Find where the given text appears and provide that cell's center as (X, Y) coordinate. 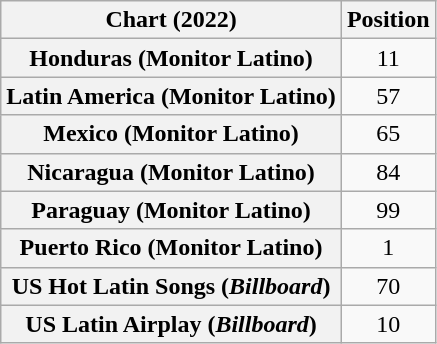
US Hot Latin Songs (Billboard) (172, 286)
1 (388, 248)
Nicaragua (Monitor Latino) (172, 172)
Paraguay (Monitor Latino) (172, 210)
Honduras (Monitor Latino) (172, 58)
57 (388, 96)
84 (388, 172)
Chart (2022) (172, 20)
10 (388, 324)
70 (388, 286)
US Latin Airplay (Billboard) (172, 324)
Puerto Rico (Monitor Latino) (172, 248)
Latin America (Monitor Latino) (172, 96)
65 (388, 134)
99 (388, 210)
Mexico (Monitor Latino) (172, 134)
Position (388, 20)
11 (388, 58)
